Find where the given text appears and provide that cell's center as [X, Y] coordinate. 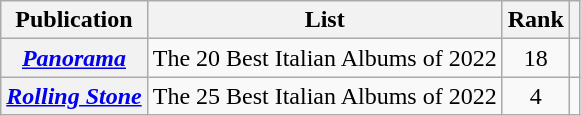
The 25 Best Italian Albums of 2022 [324, 96]
4 [536, 96]
Rank [536, 20]
List [324, 20]
Panorama [74, 58]
18 [536, 58]
Rolling Stone [74, 96]
The 20 Best Italian Albums of 2022 [324, 58]
Publication [74, 20]
